Capture the cell that displays the provided text and extract its (X, Y) central coordinate. 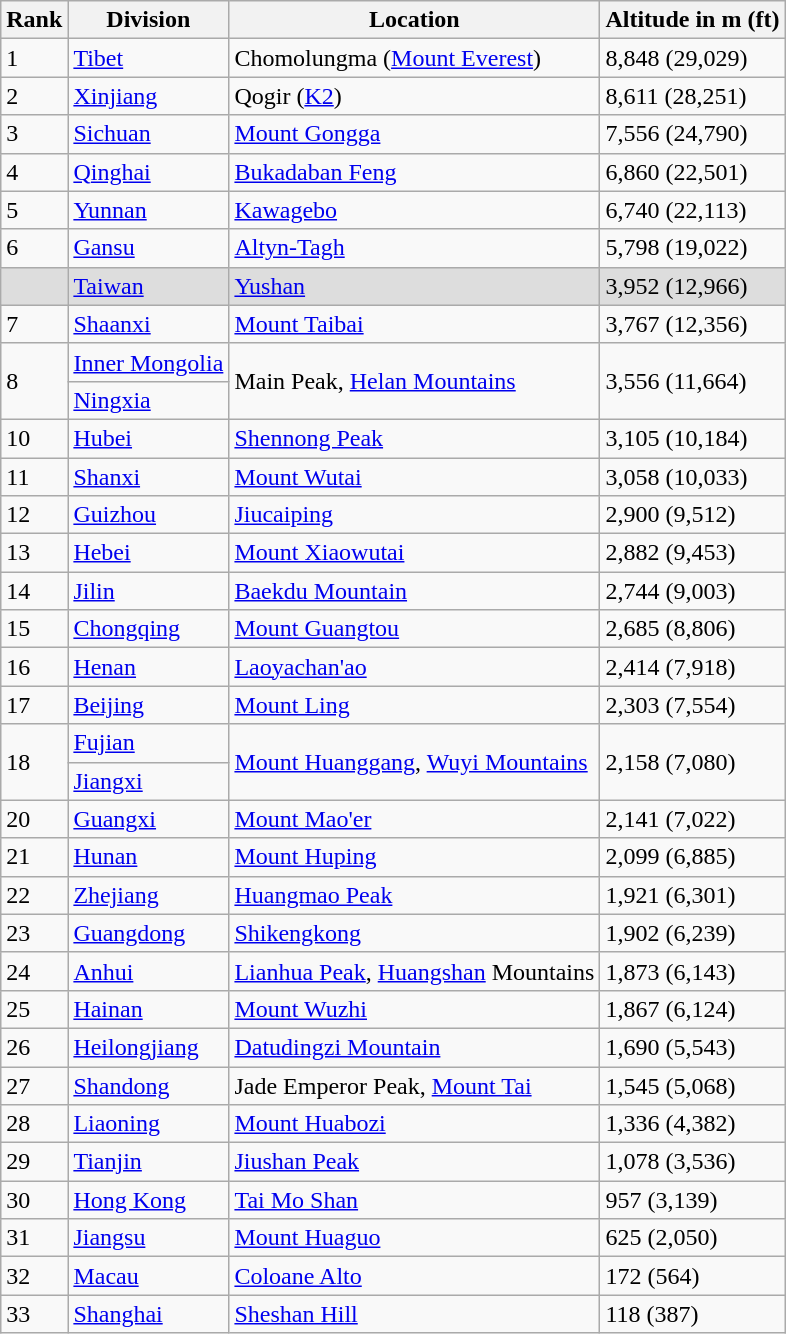
3,952 (12,966) (692, 286)
Chongqing (148, 629)
Mount Wutai (414, 477)
Kawagebo (414, 210)
5 (34, 210)
Shikengkong (414, 933)
Bukadaban Feng (414, 172)
Qogir (K2) (414, 96)
16 (34, 667)
Mount Huping (414, 857)
Qinghai (148, 172)
22 (34, 895)
Mount Ling (414, 705)
Jiangsu (148, 1238)
Shandong (148, 1085)
Jiushan Peak (414, 1162)
Huangmao Peak (414, 895)
3 (34, 134)
Shanxi (148, 477)
2,685 (8,806) (692, 629)
Datudingzi Mountain (414, 1047)
Beijing (148, 705)
Guangdong (148, 933)
Lianhua Peak, Huangshan Mountains (414, 971)
2,900 (9,512) (692, 515)
Mount Wuzhi (414, 1009)
1,078 (3,536) (692, 1162)
2 (34, 96)
Jade Emperor Peak, Mount Tai (414, 1085)
3,105 (10,184) (692, 438)
1,336 (4,382) (692, 1124)
8,848 (29,029) (692, 58)
Anhui (148, 971)
Gansu (148, 248)
Hubei (148, 438)
Liaoning (148, 1124)
172 (564) (692, 1276)
Hebei (148, 553)
Fujian (148, 743)
Altyn-Tagh (414, 248)
20 (34, 819)
Hainan (148, 1009)
Location (414, 20)
Tibet (148, 58)
1,545 (5,068) (692, 1085)
Macau (148, 1276)
Rank (34, 20)
32 (34, 1276)
1,902 (6,239) (692, 933)
625 (2,050) (692, 1238)
Mount Huanggang, Wuyi Mountains (414, 762)
2,141 (7,022) (692, 819)
8,611 (28,251) (692, 96)
3,767 (12,356) (692, 324)
2,099 (6,885) (692, 857)
957 (3,139) (692, 1200)
2,303 (7,554) (692, 705)
Mount Taibai (414, 324)
Coloane Alto (414, 1276)
23 (34, 933)
Baekdu Mountain (414, 591)
6,740 (22,113) (692, 210)
31 (34, 1238)
Ningxia (148, 400)
Shanghai (148, 1314)
Yunnan (148, 210)
8 (34, 381)
3,058 (10,033) (692, 477)
7 (34, 324)
29 (34, 1162)
Jilin (148, 591)
Henan (148, 667)
Guizhou (148, 515)
118 (387) (692, 1314)
Mount Mao'er (414, 819)
14 (34, 591)
Jiangxi (148, 781)
Mount Huabozi (414, 1124)
1 (34, 58)
2,414 (7,918) (692, 667)
25 (34, 1009)
2,882 (9,453) (692, 553)
Tianjin (148, 1162)
6 (34, 248)
Sheshan Hill (414, 1314)
Yushan (414, 286)
11 (34, 477)
18 (34, 762)
Hong Kong (148, 1200)
Main Peak, Helan Mountains (414, 381)
Shennong Peak (414, 438)
Heilongjiang (148, 1047)
2,158 (7,080) (692, 762)
Division (148, 20)
27 (34, 1085)
1,867 (6,124) (692, 1009)
3,556 (11,664) (692, 381)
Hunan (148, 857)
Guangxi (148, 819)
2,744 (9,003) (692, 591)
4 (34, 172)
Inner Mongolia (148, 362)
6,860 (22,501) (692, 172)
Shaanxi (148, 324)
Tai Mo Shan (414, 1200)
10 (34, 438)
5,798 (19,022) (692, 248)
33 (34, 1314)
17 (34, 705)
24 (34, 971)
28 (34, 1124)
13 (34, 553)
1,921 (6,301) (692, 895)
Laoyachan'ao (414, 667)
Mount Xiaowutai (414, 553)
Jiucaiping (414, 515)
Mount Gongga (414, 134)
7,556 (24,790) (692, 134)
21 (34, 857)
Mount Guangtou (414, 629)
Taiwan (148, 286)
Altitude in m (ft) (692, 20)
1,873 (6,143) (692, 971)
30 (34, 1200)
26 (34, 1047)
Mount Huaguo (414, 1238)
15 (34, 629)
Sichuan (148, 134)
Zhejiang (148, 895)
1,690 (5,543) (692, 1047)
Chomolungma (Mount Everest) (414, 58)
Xinjiang (148, 96)
12 (34, 515)
